Locate the cell with the specified text and output its [X, Y] center coordinate. 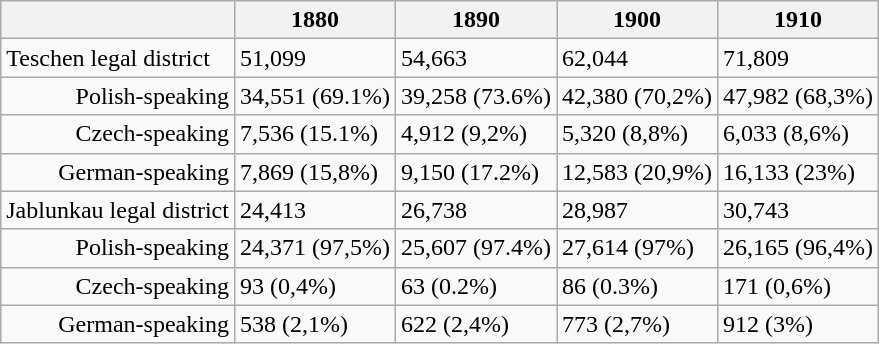
27,614 (97%) [636, 248]
912 (3%) [798, 324]
12,583 (20,9%) [636, 172]
93 (0,4%) [314, 286]
42,380 (70,2%) [636, 96]
622 (2,4%) [476, 324]
7,869 (15,8%) [314, 172]
24,413 [314, 210]
39,258 (73.6%) [476, 96]
773 (2,7%) [636, 324]
171 (0,6%) [798, 286]
54,663 [476, 58]
71,809 [798, 58]
Teschen legal district [118, 58]
1910 [798, 20]
4,912 (9,2%) [476, 134]
30,743 [798, 210]
1890 [476, 20]
47,982 (68,3%) [798, 96]
6,033 (8,6%) [798, 134]
51,099 [314, 58]
1900 [636, 20]
34,551 (69.1%) [314, 96]
24,371 (97,5%) [314, 248]
63 (0.2%) [476, 286]
28,987 [636, 210]
16,133 (23%) [798, 172]
86 (0.3%) [636, 286]
25,607 (97.4%) [476, 248]
9,150 (17.2%) [476, 172]
5,320 (8,8%) [636, 134]
1880 [314, 20]
7,536 (15.1%) [314, 134]
Jablunkau legal district [118, 210]
26,738 [476, 210]
538 (2,1%) [314, 324]
26,165 (96,4%) [798, 248]
62,044 [636, 58]
